Pinpoint the cell where the given text exists, returning its (x, y) midpoint coordinate. 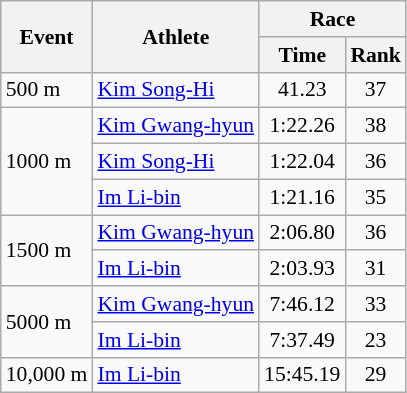
500 m (47, 90)
35 (376, 197)
1:22.04 (302, 162)
Rank (376, 55)
7:46.12 (302, 304)
29 (376, 375)
33 (376, 304)
1000 m (47, 162)
Athlete (176, 36)
Race (332, 19)
31 (376, 269)
41.23 (302, 90)
23 (376, 340)
37 (376, 90)
1:21.16 (302, 197)
1:22.26 (302, 126)
7:37.49 (302, 340)
10,000 m (47, 375)
15:45.19 (302, 375)
38 (376, 126)
2:03.93 (302, 269)
5000 m (47, 322)
2:06.80 (302, 233)
Event (47, 36)
Time (302, 55)
1500 m (47, 250)
